Identify which cell holds the provided text, then report its (x, y) central coordinate. 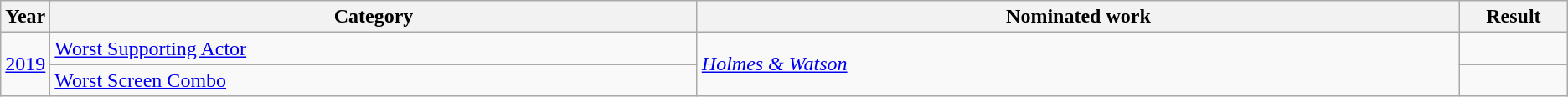
Worst Screen Combo (374, 80)
Worst Supporting Actor (374, 48)
Year (25, 17)
Nominated work (1078, 17)
2019 (25, 64)
Category (374, 17)
Holmes & Watson (1078, 64)
Result (1514, 17)
